Identify which cell holds the provided text, then report its [x, y] central coordinate. 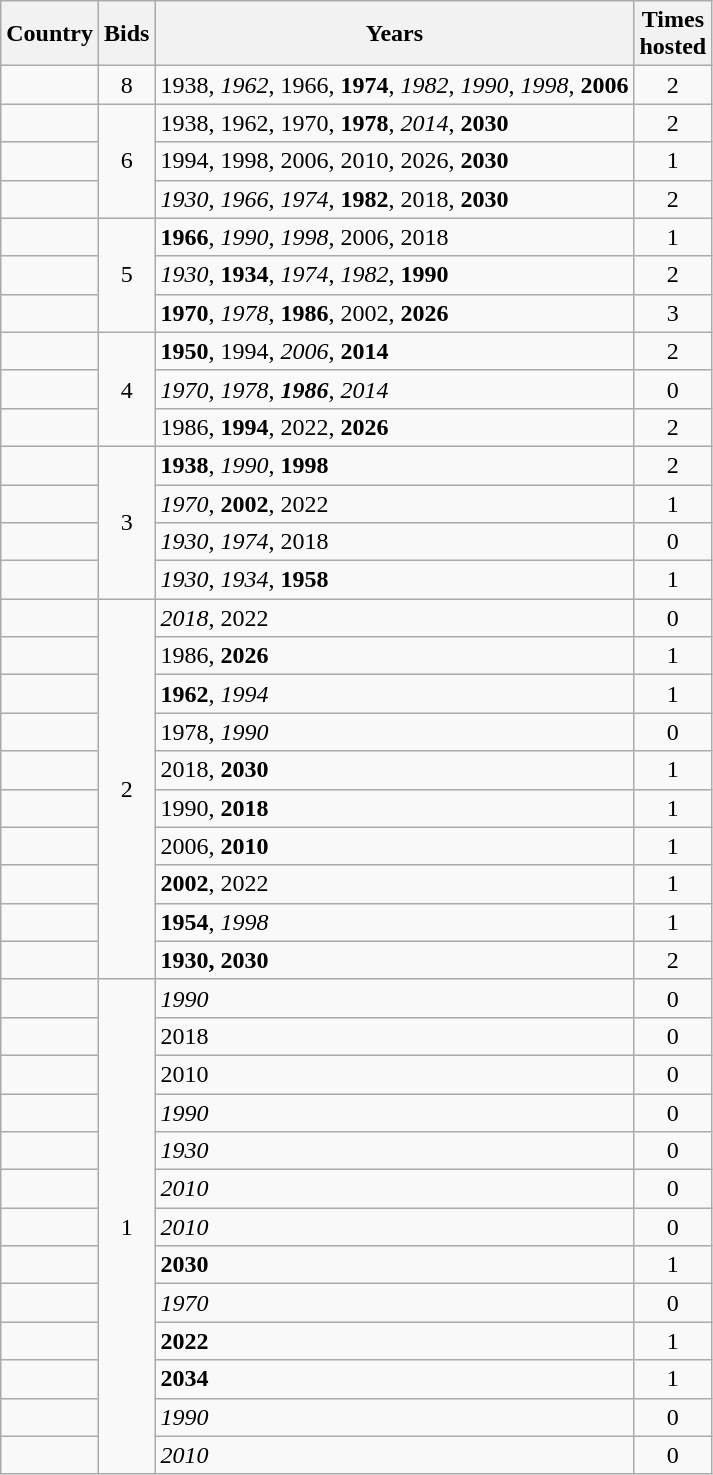
Country [50, 34]
4 [126, 389]
5 [126, 275]
1986, 2026 [394, 656]
8 [126, 85]
2018, 2022 [394, 618]
2018, 2030 [394, 770]
6 [126, 161]
2034 [394, 1379]
1938, 1962, 1970, 1978, 2014, 2030 [394, 123]
1970 [394, 1303]
1930, 1934, 1974, 1982, 1990 [394, 275]
1930, 1966, 1974, 1982, 2018, 2030 [394, 199]
1970, 1978, 1986, 2014 [394, 389]
1986, 1994, 2022, 2026 [394, 427]
1970, 1978, 1986, 2002, 2026 [394, 313]
Years [394, 34]
2006, 2010 [394, 846]
1930, 2030 [394, 960]
Times hosted [673, 34]
Bids [126, 34]
1938, 1962, 1966, 1974, 1982, 1990, 1998, 2006 [394, 85]
2018 [394, 1036]
1930 [394, 1151]
1962, 1994 [394, 694]
1930, 1934, 1958 [394, 580]
1954, 1998 [394, 922]
1930, 1974, 2018 [394, 542]
1990, 2018 [394, 808]
2022 [394, 1341]
2002, 2022 [394, 884]
2030 [394, 1265]
1978, 1990 [394, 732]
1938, 1990, 1998 [394, 465]
1970, 2002, 2022 [394, 503]
1994, 1998, 2006, 2010, 2026, 2030 [394, 161]
1966, 1990, 1998, 2006, 2018 [394, 237]
1950, 1994, 2006, 2014 [394, 351]
